Return [X, Y] of the center of cell containing provided text 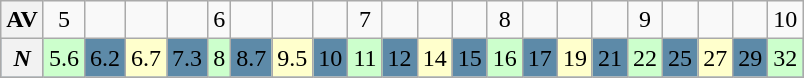
25 [680, 58]
6.7 [146, 58]
21 [610, 58]
N [22, 58]
27 [716, 58]
6.2 [104, 58]
16 [504, 58]
7.3 [188, 58]
5.6 [64, 58]
22 [644, 58]
17 [540, 58]
19 [574, 58]
8.7 [252, 58]
32 [786, 58]
12 [400, 58]
9 [644, 20]
6 [220, 20]
11 [365, 58]
9.5 [292, 58]
14 [434, 58]
7 [365, 20]
AV [22, 20]
5 [64, 20]
29 [750, 58]
15 [470, 58]
